Determine the [X, Y] coordinate at the center of the cell enclosing the given text.  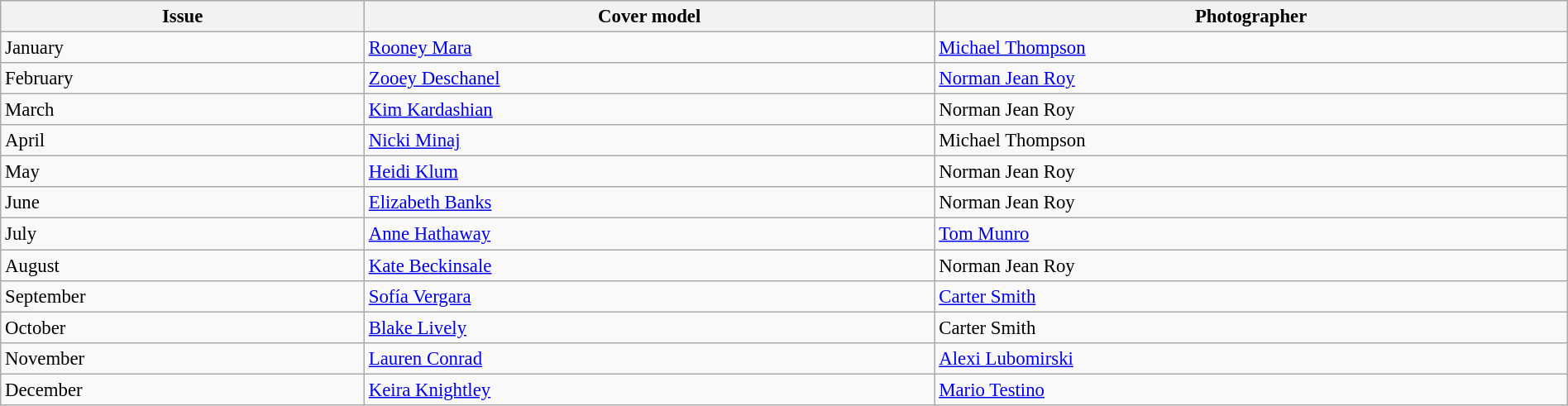
Alexi Lubomirski [1250, 358]
September [183, 296]
Tom Munro [1250, 234]
August [183, 265]
Elizabeth Banks [648, 203]
February [183, 79]
Mario Testino [1250, 389]
Photographer [1250, 17]
Anne Hathaway [648, 234]
December [183, 389]
Keira Knightley [648, 389]
Heidi Klum [648, 172]
Nicki Minaj [648, 141]
June [183, 203]
October [183, 327]
Kate Beckinsale [648, 265]
January [183, 48]
Rooney Mara [648, 48]
April [183, 141]
Issue [183, 17]
July [183, 234]
May [183, 172]
Sofía Vergara [648, 296]
Cover model [648, 17]
Kim Kardashian [648, 110]
Blake Lively [648, 327]
March [183, 110]
Zooey Deschanel [648, 79]
Lauren Conrad [648, 358]
November [183, 358]
